Pinpoint the cell where the given text exists, returning its (x, y) midpoint coordinate. 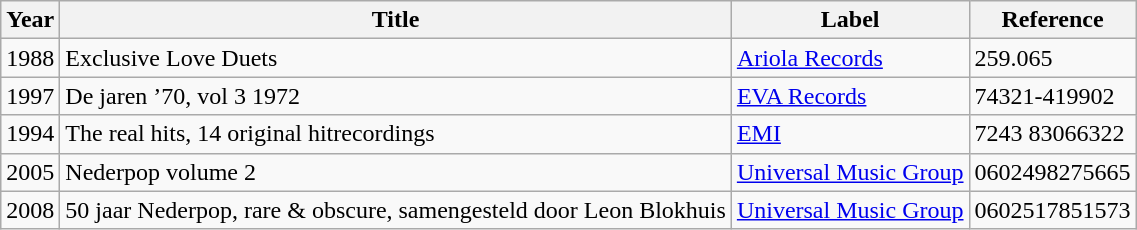
0602517851573 (1052, 210)
7243 83066322 (1052, 134)
EVA Records (850, 96)
Year (30, 20)
The real hits, 14 original hitrecordings (396, 134)
Reference (1052, 20)
2005 (30, 172)
259.065 (1052, 58)
2008 (30, 210)
Nederpop volume 2 (396, 172)
1994 (30, 134)
Label (850, 20)
74321-419902 (1052, 96)
De jaren ’70, vol 3 1972 (396, 96)
0602498275665 (1052, 172)
1997 (30, 96)
Exclusive Love Duets (396, 58)
Title (396, 20)
EMI (850, 134)
Ariola Records (850, 58)
1988 (30, 58)
50 jaar Nederpop, rare & obscure, samengesteld door Leon Blokhuis (396, 210)
